Search for the cell housing the specified text and yield its [X, Y] center coordinate. 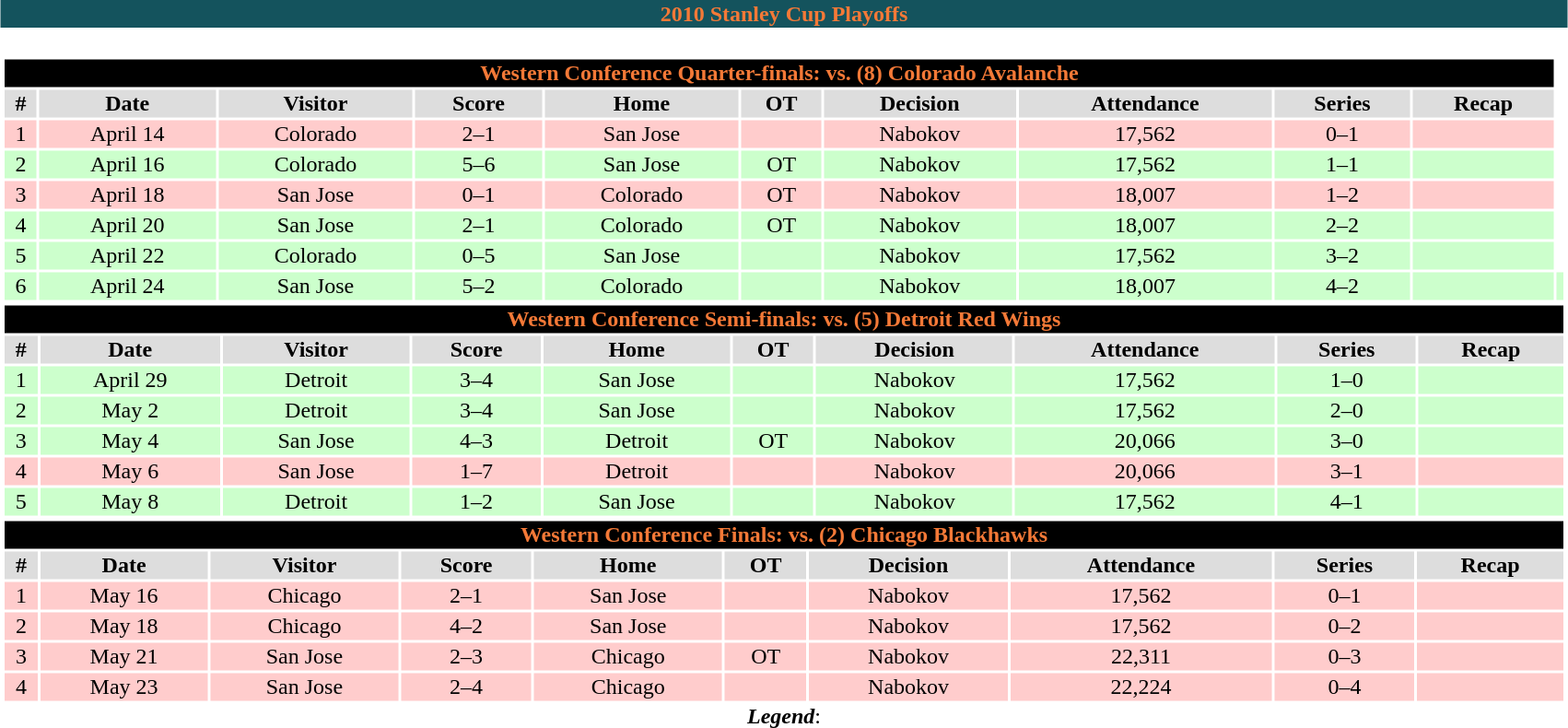
3–0 [1346, 441]
0–3 [1345, 657]
3–2 [1341, 255]
22,224 [1141, 687]
April 22 [127, 255]
May 6 [130, 471]
April 18 [127, 194]
Western Conference Quarter-finals: vs. (8) Colorado Avalanche [779, 73]
May 18 [124, 626]
6 [20, 287]
5–6 [479, 165]
4–3 [476, 441]
2–0 [1346, 410]
May 8 [130, 502]
May 16 [124, 596]
2–2 [1341, 226]
2–4 [466, 687]
April 29 [130, 381]
3–1 [1346, 471]
1–0 [1346, 381]
0–4 [1345, 687]
5–2 [479, 287]
22,311 [1141, 657]
4–1 [1346, 502]
0–5 [479, 255]
2010 Stanley Cup Playoffs [784, 14]
0–2 [1345, 626]
May 21 [124, 657]
1–7 [476, 471]
May 4 [130, 441]
April 16 [127, 165]
1–1 [1341, 165]
2–3 [466, 657]
Western Conference Finals: vs. (2) Chicago Blackhawks [783, 535]
April 14 [127, 134]
May 23 [124, 687]
Western Conference Semi-finals: vs. (5) Detroit Red Wings [783, 320]
April 20 [127, 226]
April 24 [127, 287]
May 2 [130, 410]
